Provide the [x, y] coordinate of the cell's center where the given text is located.  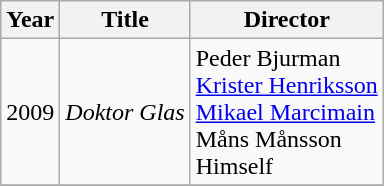
Director [286, 20]
Title [125, 20]
Doktor Glas [125, 112]
Peder BjurmanKrister HenrikssonMikael MarcimainMåns MånssonHimself [286, 112]
2009 [30, 112]
Year [30, 20]
